Identify which cell holds the provided text, then report its [X, Y] central coordinate. 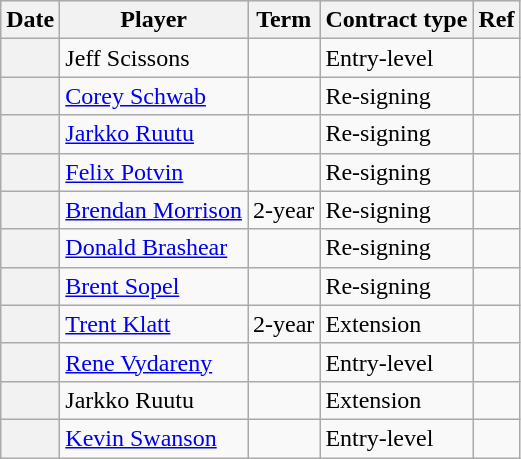
Ref [496, 20]
Kevin Swanson [154, 438]
Term [284, 20]
Corey Schwab [154, 96]
Felix Potvin [154, 172]
Donald Brashear [154, 248]
Contract type [396, 20]
Brent Sopel [154, 286]
Rene Vydareny [154, 362]
Trent Klatt [154, 324]
Brendan Morrison [154, 210]
Date [30, 20]
Player [154, 20]
Jeff Scissons [154, 58]
